Output the (X, Y) coordinate of the center of the cell containing the given text.  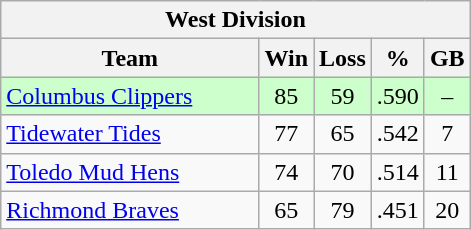
.451 (398, 210)
20 (447, 210)
Team (130, 58)
77 (286, 134)
Loss (343, 58)
Win (286, 58)
11 (447, 172)
79 (343, 210)
.590 (398, 96)
Tidewater Tides (130, 134)
70 (343, 172)
59 (343, 96)
85 (286, 96)
.542 (398, 134)
.514 (398, 172)
Toledo Mud Hens (130, 172)
– (447, 96)
GB (447, 58)
74 (286, 172)
West Division (236, 20)
Columbus Clippers (130, 96)
7 (447, 134)
Richmond Braves (130, 210)
% (398, 58)
